Search for the cell housing the specified text and yield its (x, y) center coordinate. 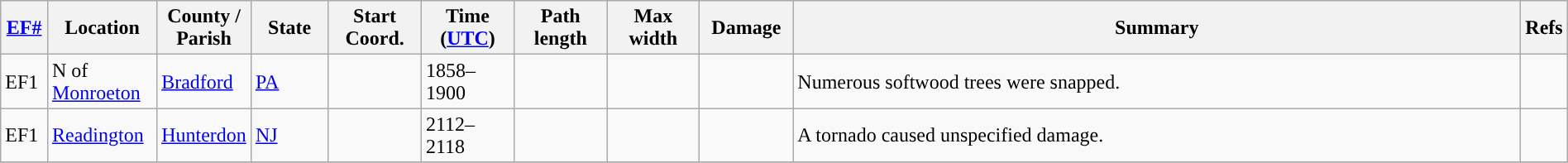
Numerous softwood trees were snapped. (1157, 81)
1858–1900 (467, 81)
Location (102, 28)
Hunterdon (204, 136)
Path length (561, 28)
PA (289, 81)
N of Monroeton (102, 81)
Bradford (204, 81)
Time (UTC) (467, 28)
NJ (289, 136)
A tornado caused unspecified damage. (1157, 136)
Refs (1544, 28)
Summary (1157, 28)
Max width (653, 28)
Readington (102, 136)
County / Parish (204, 28)
Start Coord. (375, 28)
2112–2118 (467, 136)
Damage (746, 28)
EF# (25, 28)
State (289, 28)
